Return the (x, y) coordinate for the center point of the cell that contains the specified text.  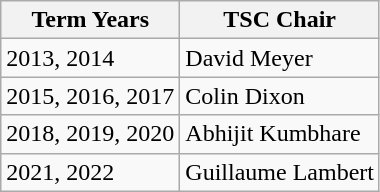
Abhijit Kumbhare (280, 134)
TSC Chair (280, 20)
Colin Dixon (280, 96)
2018, 2019, 2020 (90, 134)
2015, 2016, 2017 (90, 96)
2021, 2022 (90, 172)
Term Years (90, 20)
Guillaume Lambert (280, 172)
2013, 2014 (90, 58)
David Meyer (280, 58)
